Locate the cell with the specified text and output its [X, Y] center coordinate. 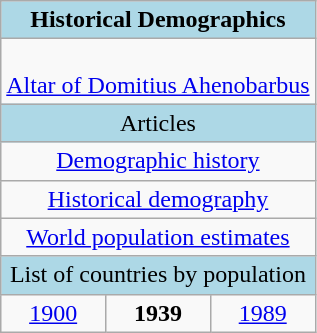
1900 [54, 313]
List of countries by population [158, 275]
Historical Demographics [158, 20]
1989 [262, 313]
Historical demography [158, 199]
Altar of Domitius Ahenobarbus [158, 72]
Demographic history [158, 161]
World population estimates [158, 237]
1939 [158, 313]
Articles [158, 123]
